Capture the cell that displays the provided text and extract its (x, y) central coordinate. 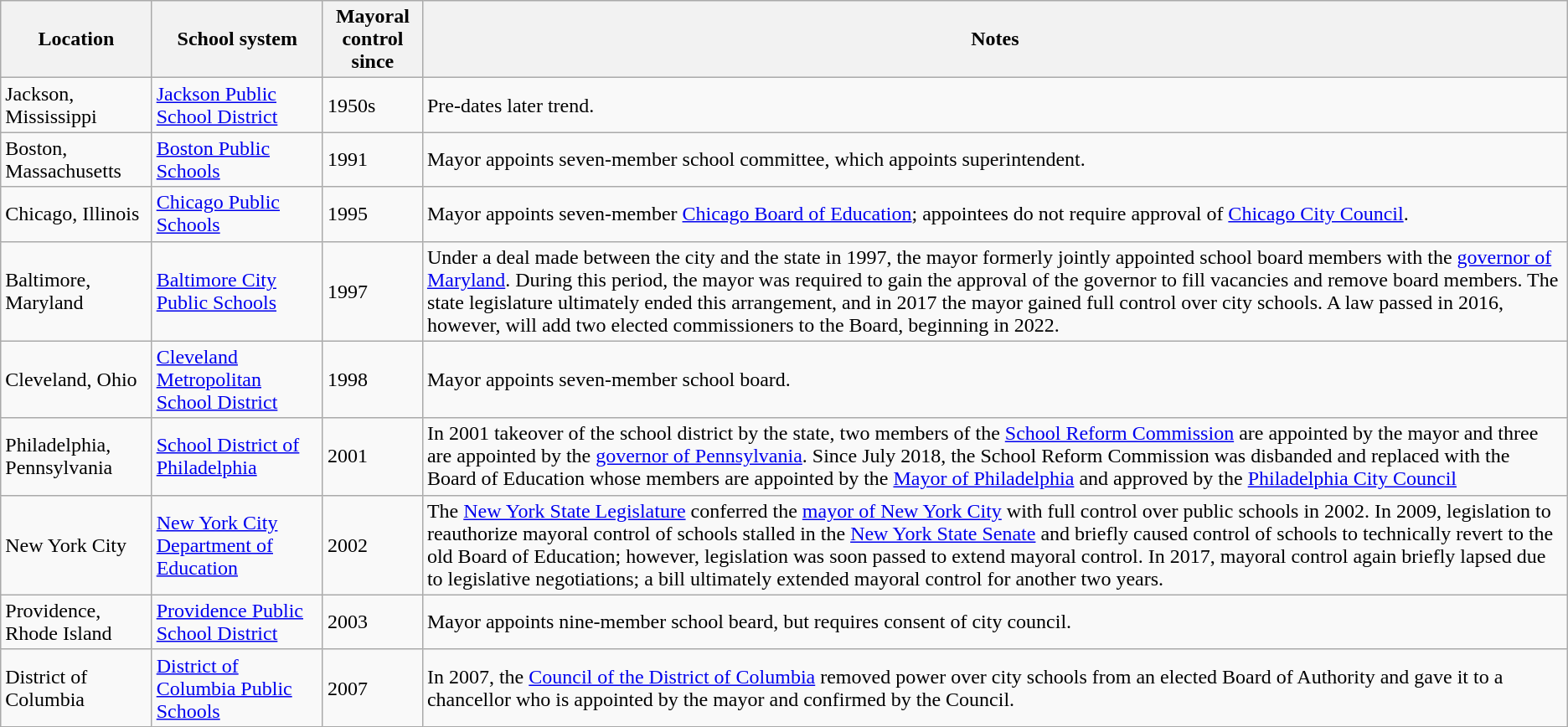
Location (76, 39)
Baltimore City Public Schools (237, 291)
1997 (372, 291)
Notes (995, 39)
Providence, Rhode Island (76, 621)
Chicago Public Schools (237, 214)
Chicago, Illinois (76, 214)
Mayoral controlsince (372, 39)
New York City (76, 544)
1995 (372, 214)
District of Columbia Public Schools (237, 688)
Pre-dates later trend. (995, 106)
2003 (372, 621)
Cleveland, Ohio (76, 379)
Boston, Massachusetts (76, 159)
New York City Department of Education (237, 544)
Mayor appoints nine-member school beard, but requires consent of city council. (995, 621)
Mayor appoints seven-member school board. (995, 379)
Mayor appoints seven-member Chicago Board of Education; appointees do not require approval of Chicago City Council. (995, 214)
2002 (372, 544)
2007 (372, 688)
Mayor appoints seven-member school committee, which appoints superintendent. (995, 159)
1998 (372, 379)
School system (237, 39)
Baltimore, Maryland (76, 291)
2001 (372, 456)
School District of Philadelphia (237, 456)
Providence Public School District (237, 621)
Jackson Public School District (237, 106)
Cleveland Metropolitan School District (237, 379)
1950s (372, 106)
Jackson, Mississippi (76, 106)
Philadelphia, Pennsylvania (76, 456)
District of Columbia (76, 688)
Boston Public Schools (237, 159)
1991 (372, 159)
